Detect which cell encompasses the target text, then output its [X, Y] center coordinate. 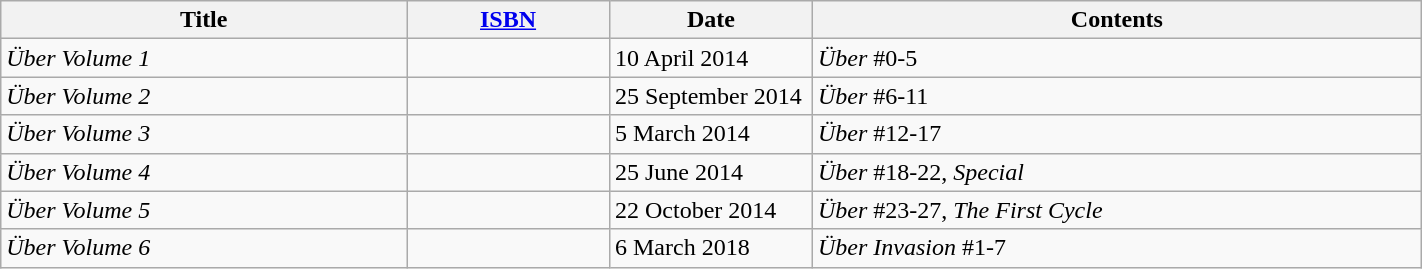
25 September 2014 [710, 96]
Über Volume 6 [204, 248]
Date [710, 20]
Über Volume 1 [204, 58]
Über Volume 5 [204, 210]
Über #18-22, Special [1116, 172]
Über #0-5 [1116, 58]
Über Volume 4 [204, 172]
Über Invasion #1-7 [1116, 248]
Über #6-11 [1116, 96]
22 October 2014 [710, 210]
Über #23-27, The First Cycle [1116, 210]
25 June 2014 [710, 172]
5 March 2014 [710, 134]
Über Volume 3 [204, 134]
6 March 2018 [710, 248]
ISBN [508, 20]
10 April 2014 [710, 58]
Über #12-17 [1116, 134]
Über Volume 2 [204, 96]
Title [204, 20]
Contents [1116, 20]
